Determine the [X, Y] coordinate at the center of the cell enclosing the given text.  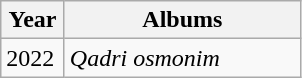
Albums [182, 20]
Year [33, 20]
2022 [33, 58]
Qadri osmonim [182, 58]
